Extract the [X, Y] coordinate from the center of the cell holding the provided text.  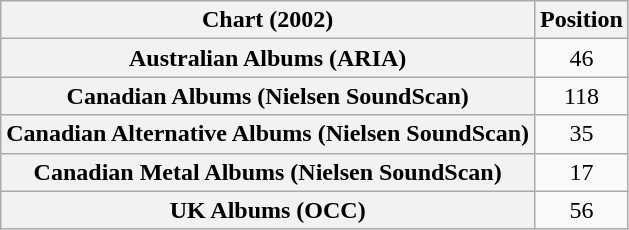
UK Albums (OCC) [268, 210]
Chart (2002) [268, 20]
Canadian Alternative Albums (Nielsen SoundScan) [268, 134]
56 [582, 210]
118 [582, 96]
Canadian Albums (Nielsen SoundScan) [268, 96]
46 [582, 58]
Canadian Metal Albums (Nielsen SoundScan) [268, 172]
17 [582, 172]
Australian Albums (ARIA) [268, 58]
35 [582, 134]
Position [582, 20]
